Capture the cell that displays the provided text and extract its (x, y) central coordinate. 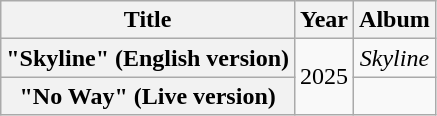
2025 (324, 77)
Skyline (395, 58)
Year (324, 20)
"Skyline" (English version) (148, 58)
Album (395, 20)
Title (148, 20)
"No Way" (Live version) (148, 96)
